Search for the cell housing the specified text and yield its (X, Y) center coordinate. 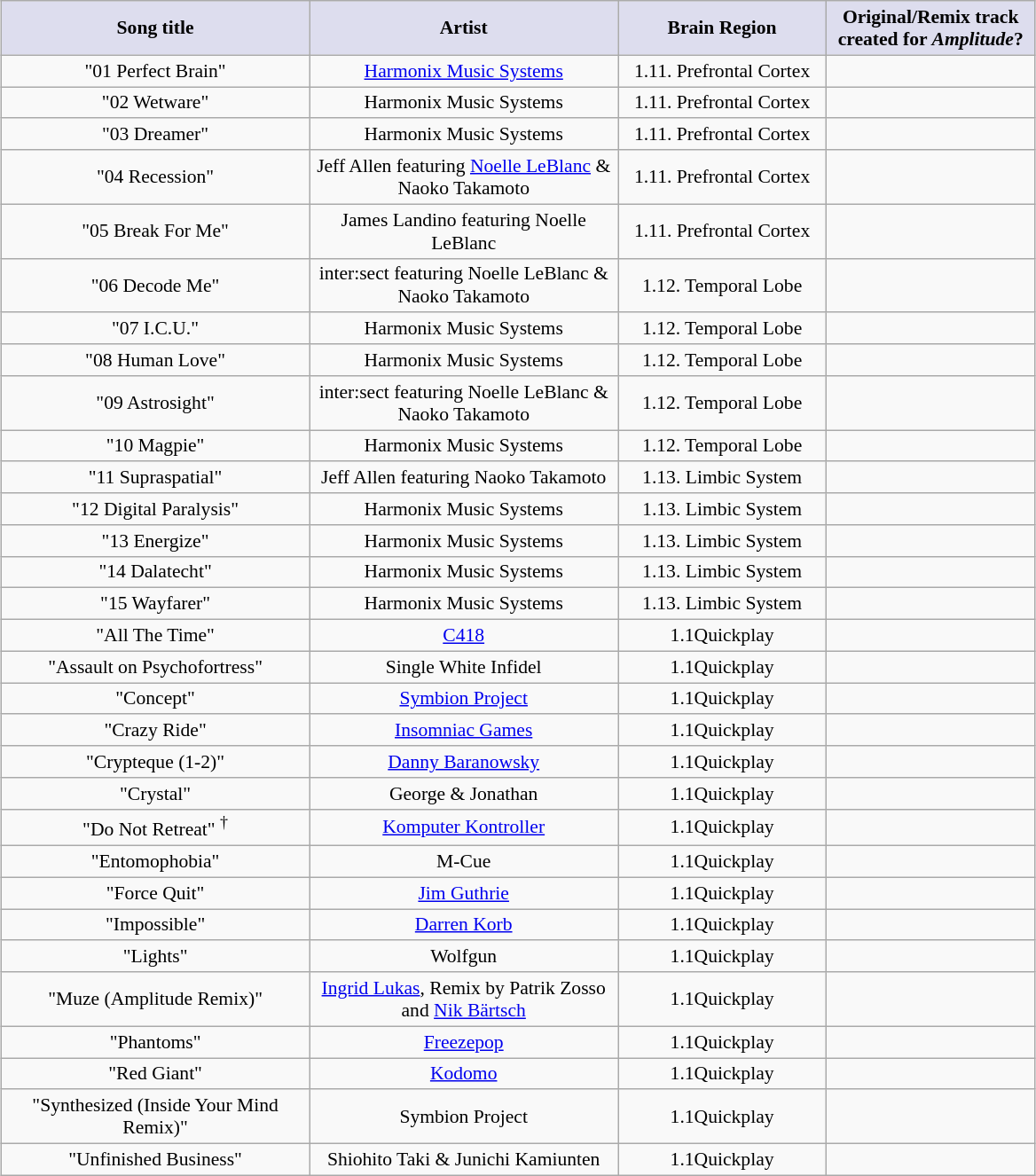
"Entomophobia" (155, 861)
Single White Infidel (464, 667)
"08 Human Love" (155, 360)
Insomniac Games (464, 730)
"15 Wayfarer" (155, 604)
"Red Giant" (155, 1074)
"12 Digital Paralysis" (155, 509)
Song title (155, 28)
Jeff Allen featuring Noelle LeBlanc & Naoko Takamoto (464, 177)
"04 Recession" (155, 177)
James Landino featuring Noelle LeBlanc (464, 231)
Freezepop (464, 1042)
"Crypteque (1-2)" (155, 762)
"Do Not Retreat" † (155, 827)
"Crystal" (155, 793)
"14 Dalatecht" (155, 572)
Jim Guthrie (464, 893)
"Crazy Ride" (155, 730)
Brain Region (722, 28)
"Synthesized (Inside Your Mind Remix)" (155, 1116)
"Concept" (155, 699)
"Impossible" (155, 925)
"05 Break For Me" (155, 231)
"07 I.C.U." (155, 328)
Danny Baranowsky (464, 762)
"Force Quit" (155, 893)
C418 (464, 635)
"Muze (Amplitude Remix)" (155, 999)
"02 Wetware" (155, 103)
"10 Magpie" (155, 445)
George & Jonathan (464, 793)
Kodomo (464, 1074)
"11 Supraspatial" (155, 477)
"01 Perfect Brain" (155, 71)
"06 Decode Me" (155, 286)
"All The Time" (155, 635)
Artist (464, 28)
Ingrid Lukas, Remix by Patrik Zosso and Nik Bärtsch (464, 999)
"Assault on Psychofortress" (155, 667)
Jeff Allen featuring Naoko Takamoto (464, 477)
Original/Remix track created for Amplitude? (931, 28)
Wolfgun (464, 956)
"Unfinished Business" (155, 1159)
Shiohito Taki & Junichi Kamiunten (464, 1159)
Komputer Kontroller (464, 827)
"03 Dreamer" (155, 134)
"Lights" (155, 956)
"Phantoms" (155, 1042)
Darren Korb (464, 925)
M-Cue (464, 861)
"09 Astrosight" (155, 403)
"13 Energize" (155, 540)
